Locate the cell with the specified text and output its (X, Y) center coordinate. 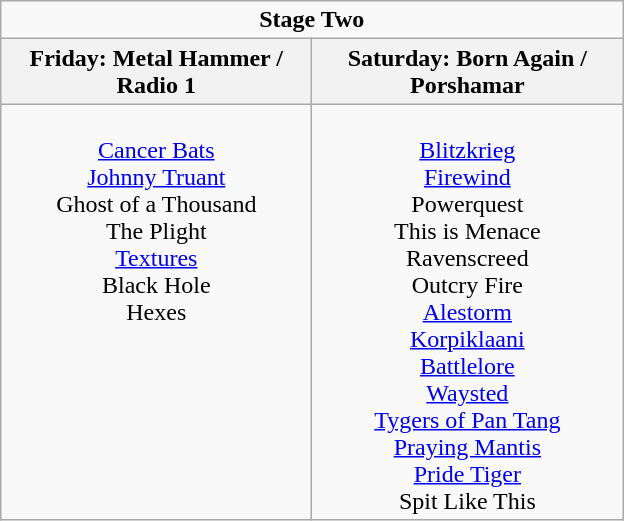
Cancer Bats Johnny Truant Ghost of a Thousand The Plight Textures Black Hole Hexes (156, 312)
Friday: Metal Hammer / Radio 1 (156, 72)
Saturday: Born Again / Porshamar (468, 72)
Stage Two (312, 20)
